Extract the (x, y) coordinate from the center of the cell holding the provided text.  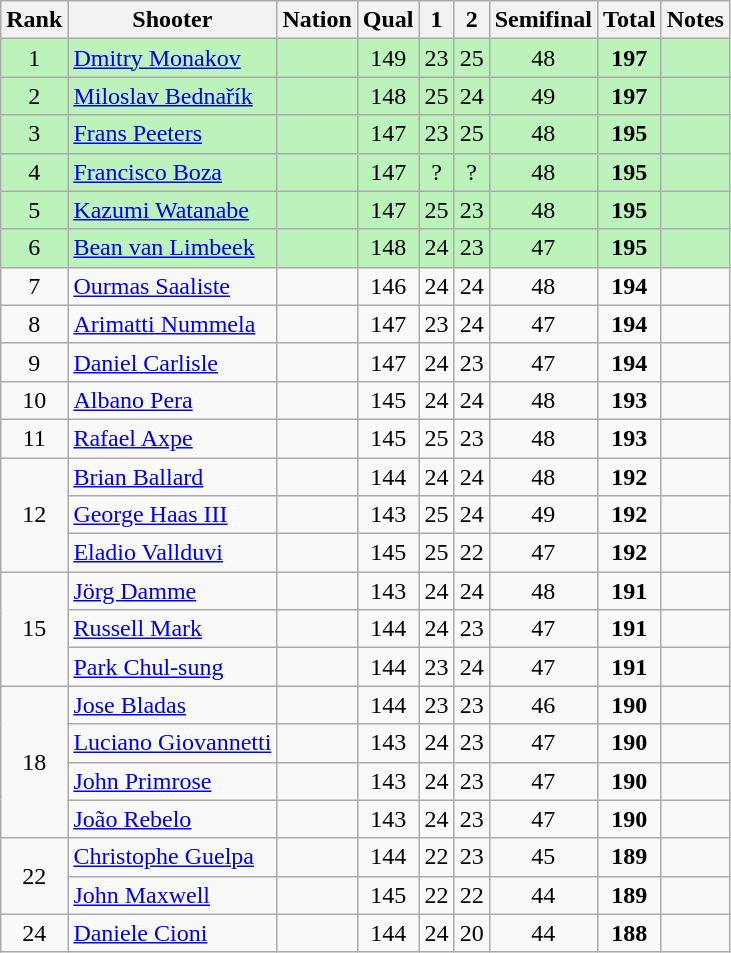
Park Chul-sung (172, 667)
Miloslav Bednařík (172, 96)
15 (34, 629)
Jörg Damme (172, 591)
18 (34, 762)
Bean van Limbeek (172, 248)
Brian Ballard (172, 477)
Albano Pera (172, 400)
Dmitry Monakov (172, 58)
Notes (695, 20)
João Rebelo (172, 819)
Russell Mark (172, 629)
188 (630, 933)
Luciano Giovannetti (172, 743)
Arimatti Nummela (172, 324)
11 (34, 438)
Kazumi Watanabe (172, 210)
Francisco Boza (172, 172)
3 (34, 134)
146 (388, 286)
John Primrose (172, 781)
Total (630, 20)
Jose Bladas (172, 705)
7 (34, 286)
46 (543, 705)
John Maxwell (172, 895)
20 (472, 933)
6 (34, 248)
Eladio Vallduvi (172, 553)
8 (34, 324)
George Haas III (172, 515)
9 (34, 362)
Semifinal (543, 20)
Christophe Guelpa (172, 857)
Qual (388, 20)
45 (543, 857)
Frans Peeters (172, 134)
Shooter (172, 20)
Rafael Axpe (172, 438)
12 (34, 515)
Rank (34, 20)
Ourmas Saaliste (172, 286)
Daniel Carlisle (172, 362)
5 (34, 210)
149 (388, 58)
4 (34, 172)
10 (34, 400)
Daniele Cioni (172, 933)
Nation (317, 20)
